Identify which cell holds the provided text, then report its [X, Y] central coordinate. 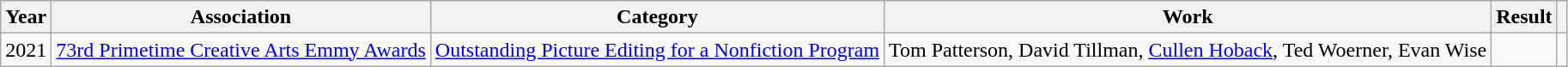
73rd Primetime Creative Arts Emmy Awards [240, 50]
2021 [26, 50]
Category [657, 17]
Tom Patterson, David Tillman, Cullen Hoback, Ted Woerner, Evan Wise [1188, 50]
Association [240, 17]
Year [26, 17]
Work [1188, 17]
Outstanding Picture Editing for a Nonfiction Program [657, 50]
Result [1524, 17]
